Provide the (x, y) coordinate of the cell's center where the given text is located.  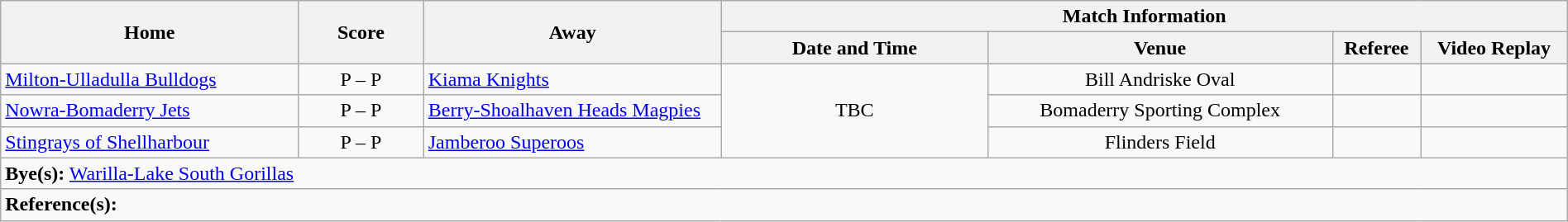
Nowra-Bomaderry Jets (150, 111)
Referee (1376, 48)
TBC (854, 111)
Stingrays of Shellharbour (150, 142)
Away (572, 32)
Date and Time (854, 48)
Bomaderry Sporting Complex (1159, 111)
Kiama Knights (572, 79)
Match Information (1145, 17)
Video Replay (1494, 48)
Bill Andriske Oval (1159, 79)
Score (361, 32)
Berry-Shoalhaven Heads Magpies (572, 111)
Home (150, 32)
Flinders Field (1159, 142)
Reference(s): (784, 205)
Milton-Ulladulla Bulldogs (150, 79)
Venue (1159, 48)
Bye(s): Warilla-Lake South Gorillas (784, 173)
Jamberoo Superoos (572, 142)
